Identify which cell holds the provided text, then report its [X, Y] central coordinate. 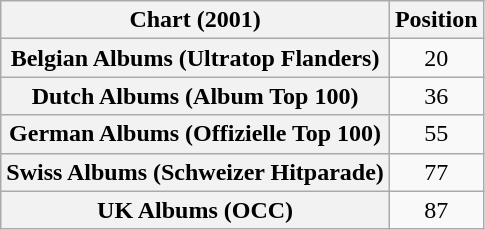
UK Albums (OCC) [196, 210]
Position [436, 20]
77 [436, 172]
Swiss Albums (Schweizer Hitparade) [196, 172]
Dutch Albums (Album Top 100) [196, 96]
German Albums (Offizielle Top 100) [196, 134]
20 [436, 58]
36 [436, 96]
Belgian Albums (Ultratop Flanders) [196, 58]
87 [436, 210]
Chart (2001) [196, 20]
55 [436, 134]
